Detect which cell encompasses the target text, then output its (X, Y) center coordinate. 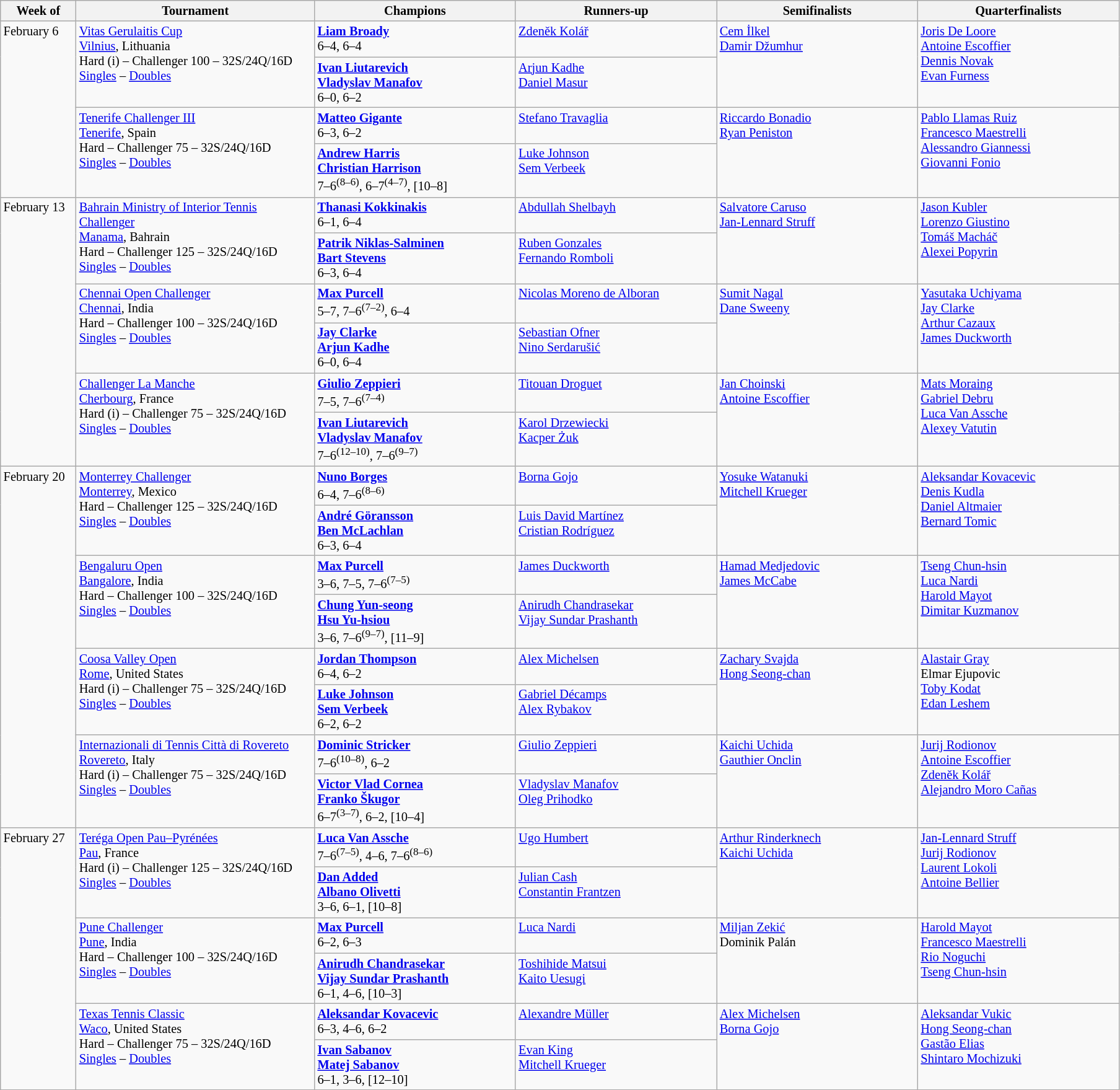
Stefano Travaglia (616, 125)
Bengaluru OpenBangalore, India Hard – Challenger 100 – 32S/24Q/16DSingles – Doubles (196, 602)
Tenerife Challenger IIITenerife, Spain Hard – Challenger 75 – 32S/24Q/16DSingles – Doubles (196, 152)
Arjun Kadhe Daniel Masur (616, 82)
Zdeněk Kolář (616, 39)
Luis David Martínez Cristian Rodríguez (616, 530)
Challenger La MancheCherbourg, France Hard (i) – Challenger 75 – 32S/24Q/16DSingles – Doubles (196, 420)
Aleksandar Kovacevic6–3, 4–6, 6–2 (415, 1021)
Toshihide Matsui Kaito Uesugi (616, 978)
Mats Moraing Gabriel Debru Luca Van Assche Alexey Vatutin (1018, 420)
Arthur Rinderknech Kaichi Uchida (818, 872)
Sumit Nagal Dane Sweeny (818, 328)
Joris De Loore Antoine Escoffier Dennis Novak Evan Furness (1018, 64)
Internazionali di Tennis Città di RoveretoRovereto, Italy Hard (i) – Challenger 75 – 32S/24Q/16DSingles – Doubles (196, 781)
Kaichi Uchida Gauthier Onclin (818, 781)
Yosuke Watanuki Mitchell Krueger (818, 511)
Jan-Lennard Struff Jurij Rodionov Laurent Lokoli Antoine Bellier (1018, 872)
Chung Yun-seong Hsu Yu-hsiou3–6, 7–6(9–7), [11–9] (415, 621)
Tseng Chun-hsin Luca Nardi Harold Mayot Dimitar Kuzmanov (1018, 602)
Hamad Medjedovic James McCabe (818, 602)
Giulio Zeppieri7–5, 7–6(7–4) (415, 393)
Max Purcell3–6, 7–5, 7–6(7–5) (415, 575)
Alexandre Müller (616, 1021)
Vladyslav Manafov Oleg Prihodko (616, 801)
Karol Drzewiecki Kacper Żuk (616, 439)
Ugo Humbert (616, 846)
Pune ChallengerPune, India Hard – Challenger 100 – 32S/24Q/16DSingles – Doubles (196, 960)
Riccardo Bonadio Ryan Peniston (818, 152)
Max Purcell6–2, 6–3 (415, 935)
Jay Clarke Arjun Kadhe6–0, 6–4 (415, 348)
Ruben Gonzales Fernando Romboli (616, 258)
Anirudh Chandrasekar Vijay Sundar Prashanth6–1, 4–6, [10–3] (415, 978)
Bahrain Ministry of Interior Tennis ChallengerManama, Bahrain Hard – Challenger 125 – 32S/24Q/16DSingles – Doubles (196, 240)
Nuno Borges6–4, 7–6(8–6) (415, 486)
Ivan Sabanov Matej Sabanov6–1, 3–6, [12–10] (415, 1065)
Jan Choinski Antoine Escoffier (818, 420)
Pablo Llamas Ruiz Francesco Maestrelli Alessandro Giannessi Giovanni Fonio (1018, 152)
Aleksandar Kovacevic Denis Kudla Daniel Altmaier Bernard Tomic (1018, 511)
Luca Van Assche7–6(7–5), 4–6, 7–6(8–6) (415, 846)
Week of (38, 11)
Jason Kubler Lorenzo Giustino Tomáš Macháč Alexei Popyrin (1018, 240)
Coosa Valley OpenRome, United States Hard (i) – Challenger 75 – 32S/24Q/16DSingles – Doubles (196, 692)
Chennai Open ChallengerChennai, India Hard – Challenger 100 – 32S/24Q/16DSingles – Doubles (196, 328)
Luke Johnson Sem Verbeek6–2, 6–2 (415, 710)
Liam Broady6–4, 6–4 (415, 39)
Julian Cash Constantin Frantzen (616, 892)
Dan Added Albano Olivetti3–6, 6–1, [10–8] (415, 892)
Aleksandar Vukic Hong Seong-chan Gastão Elias Shintaro Mochizuki (1018, 1046)
Cem İlkel Damir Džumhur (818, 64)
Quarterfinalists (1018, 11)
Evan King Mitchell Krueger (616, 1065)
Luke Johnson Sem Verbeek (616, 170)
Alex Michelsen Borna Gojo (818, 1046)
Runners-up (616, 11)
Jurij Rodionov Antoine Escoffier Zdeněk Kolář Alejandro Moro Cañas (1018, 781)
Titouan Droguet (616, 393)
André Göransson Ben McLachlan6–3, 6–4 (415, 530)
James Duckworth (616, 575)
February 20 (38, 647)
Sebastian Ofner Nino Serdarušić (616, 348)
Victor Vlad Cornea Franko Škugor6–7(3–7), 6–2, [10–4] (415, 801)
Semifinalists (818, 11)
February 6 (38, 109)
Texas Tennis ClassicWaco, United States Hard – Challenger 75 – 32S/24Q/16DSingles – Doubles (196, 1046)
Ivan Liutarevich Vladyslav Manafov6–0, 6–2 (415, 82)
February 27 (38, 958)
Thanasi Kokkinakis6–1, 6–4 (415, 215)
Alastair Gray Elmar Ejupovic Toby Kodat Edan Leshem (1018, 692)
Andrew Harris Christian Harrison7–6(8–6), 6–7(4–7), [10–8] (415, 170)
Harold Mayot Francesco Maestrelli Rio Noguchi Tseng Chun-hsin (1018, 960)
Jordan Thompson6–4, 6–2 (415, 666)
Luca Nardi (616, 935)
Matteo Gigante6–3, 6–2 (415, 125)
Ivan Liutarevich Vladyslav Manafov7–6(12–10), 7–6(9–7) (415, 439)
Nicolas Moreno de Alboran (616, 302)
Vitas Gerulaitis CupVilnius, Lithuania Hard (i) – Challenger 100 – 32S/24Q/16DSingles – Doubles (196, 64)
Abdullah Shelbayh (616, 215)
Miljan Zekić Dominik Palán (818, 960)
Max Purcell5–7, 7–6(7–2), 6–4 (415, 302)
Tournament (196, 11)
Monterrey ChallengerMonterrey, Mexico Hard – Challenger 125 – 32S/24Q/16DSingles – Doubles (196, 511)
Borna Gojo (616, 486)
Anirudh Chandrasekar Vijay Sundar Prashanth (616, 621)
Gabriel Décamps Alex Rybakov (616, 710)
Dominic Stricker7–6(10–8), 6–2 (415, 755)
Zachary Svajda Hong Seong-chan (818, 692)
Salvatore Caruso Jan-Lennard Struff (818, 240)
Teréga Open Pau–PyrénéesPau, France Hard (i) – Challenger 125 – 32S/24Q/16DSingles – Doubles (196, 872)
Yasutaka Uchiyama Jay Clarke Arthur Cazaux James Duckworth (1018, 328)
Champions (415, 11)
Giulio Zeppieri (616, 755)
February 13 (38, 332)
Alex Michelsen (616, 666)
Patrik Niklas-Salminen Bart Stevens6–3, 6–4 (415, 258)
